Determine the (x, y) coordinate at the center of the cell enclosing the given text.  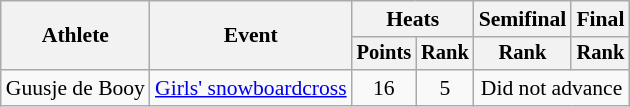
Semifinal (523, 19)
Heats (413, 19)
Event (251, 36)
Athlete (76, 36)
Did not advance (552, 88)
Guusje de Booy (76, 88)
16 (384, 88)
Points (384, 54)
Girls' snowboardcross (251, 88)
5 (445, 88)
Final (600, 19)
